Detect which cell encompasses the target text, then output its (X, Y) center coordinate. 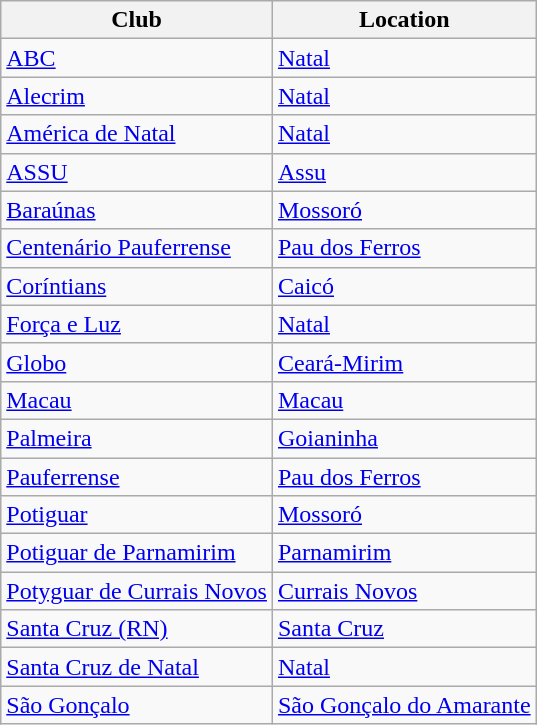
América de Natal (137, 134)
Goianinha (404, 438)
Santa Cruz (RN) (137, 629)
Santa Cruz de Natal (137, 667)
Baraúnas (137, 210)
Força e Luz (137, 324)
Potiguar de Parnamirim (137, 553)
Potiguar (137, 515)
Palmeira (137, 438)
ABC (137, 58)
Ceará-Mirim (404, 362)
Pauferrense (137, 477)
Potyguar de Currais Novos (137, 591)
São Gonçalo do Amarante (404, 705)
São Gonçalo (137, 705)
Centenário Pauferrense (137, 248)
Club (137, 20)
Currais Novos (404, 591)
Assu (404, 172)
Caicó (404, 286)
Alecrim (137, 96)
Globo (137, 362)
Santa Cruz (404, 629)
Coríntians (137, 286)
Parnamirim (404, 553)
Location (404, 20)
ASSU (137, 172)
